Scan for the cell matching the given text and deliver its [x, y] coordinate at center. 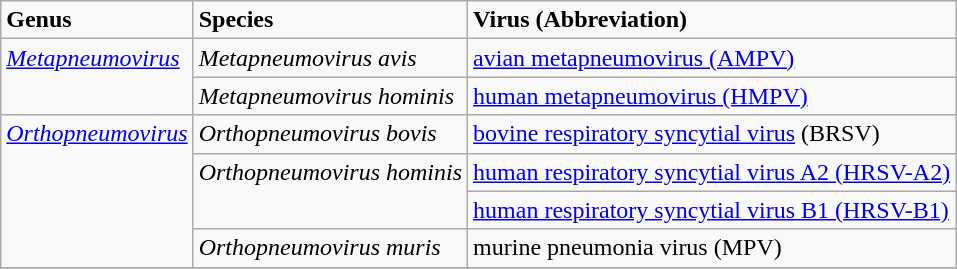
murine pneumonia virus (MPV) [712, 248]
Orthopneumovirus hominis [330, 191]
Virus (Abbreviation) [712, 20]
avian metapneumovirus (AMPV) [712, 58]
bovine respiratory syncytial virus (BRSV) [712, 134]
Genus [97, 20]
Metapneumovirus [97, 77]
human respiratory syncytial virus B1 (HRSV-B1) [712, 210]
Species [330, 20]
Orthopneumovirus bovis [330, 134]
Metapneumovirus hominis [330, 96]
human respiratory syncytial virus A2 (HRSV-A2) [712, 172]
Orthopneumovirus [97, 191]
Orthopneumovirus muris [330, 248]
human metapneumovirus (HMPV) [712, 96]
Metapneumovirus avis [330, 58]
